From the cell containing the given text, extract its center point as [X, Y] coordinate. 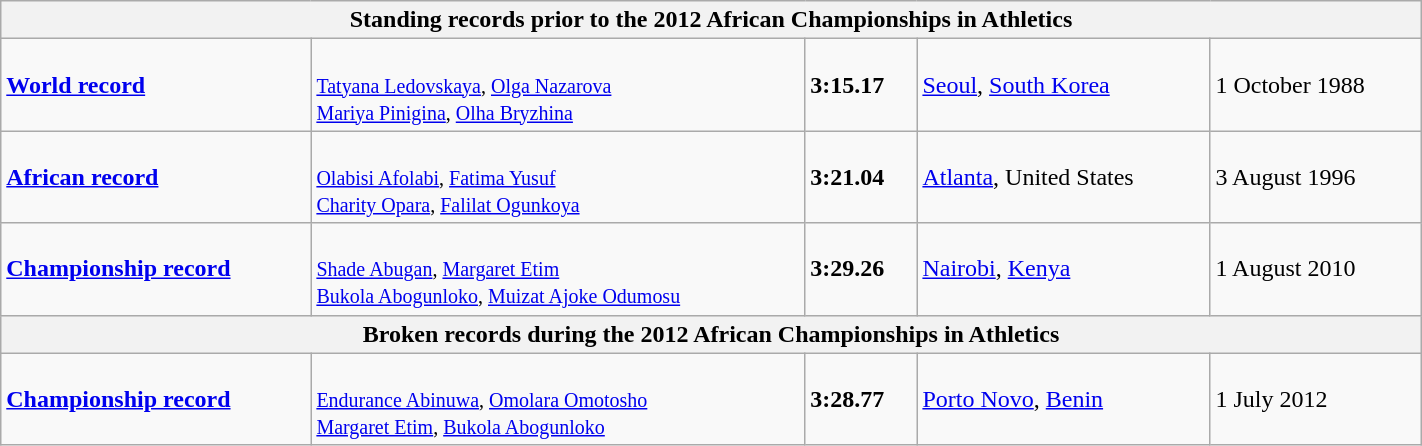
Seoul, South Korea [1064, 85]
Shade Abugan, Margaret EtimBukola Abogunloko, Muizat Ajoke Odumosu [558, 269]
1 July 2012 [1316, 399]
Atlanta, United States [1064, 177]
3:15.17 [861, 85]
Nairobi, Kenya [1064, 269]
3:29.26 [861, 269]
World record [156, 85]
1 October 1988 [1316, 85]
1 August 2010 [1316, 269]
Porto Novo, Benin [1064, 399]
Broken records during the 2012 African Championships in Athletics [711, 334]
3 August 1996 [1316, 177]
African record [156, 177]
3:28.77 [861, 399]
Olabisi Afolabi, Fatima YusufCharity Opara, Falilat Ogunkoya [558, 177]
3:21.04 [861, 177]
Endurance Abinuwa, Omolara OmotoshoMargaret Etim, Bukola Abogunloko [558, 399]
Tatyana Ledovskaya, Olga NazarovaMariya Pinigina, Olha Bryzhina [558, 85]
Standing records prior to the 2012 African Championships in Athletics [711, 20]
